Return the [X, Y] coordinate for the center point of the cell that contains the specified text.  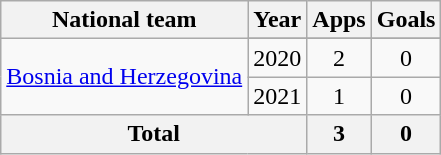
Bosnia and Herzegovina [124, 77]
2020 [278, 58]
Year [278, 20]
1 [339, 96]
2 [339, 58]
Apps [339, 20]
2021 [278, 96]
National team [124, 20]
Total [154, 134]
3 [339, 134]
Goals [406, 20]
